Extract the [x, y] coordinate from the center of the cell holding the provided text.  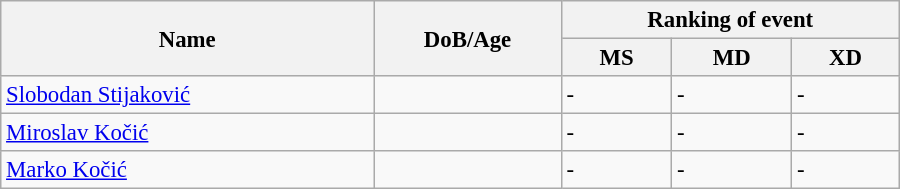
Miroslav Kočić [188, 133]
DoB/Age [468, 38]
Name [188, 38]
MS [616, 58]
Ranking of event [730, 20]
Marko Kočić [188, 170]
MD [732, 58]
XD [846, 58]
Slobodan Stijaković [188, 95]
